Capture the cell that displays the provided text and extract its [x, y] central coordinate. 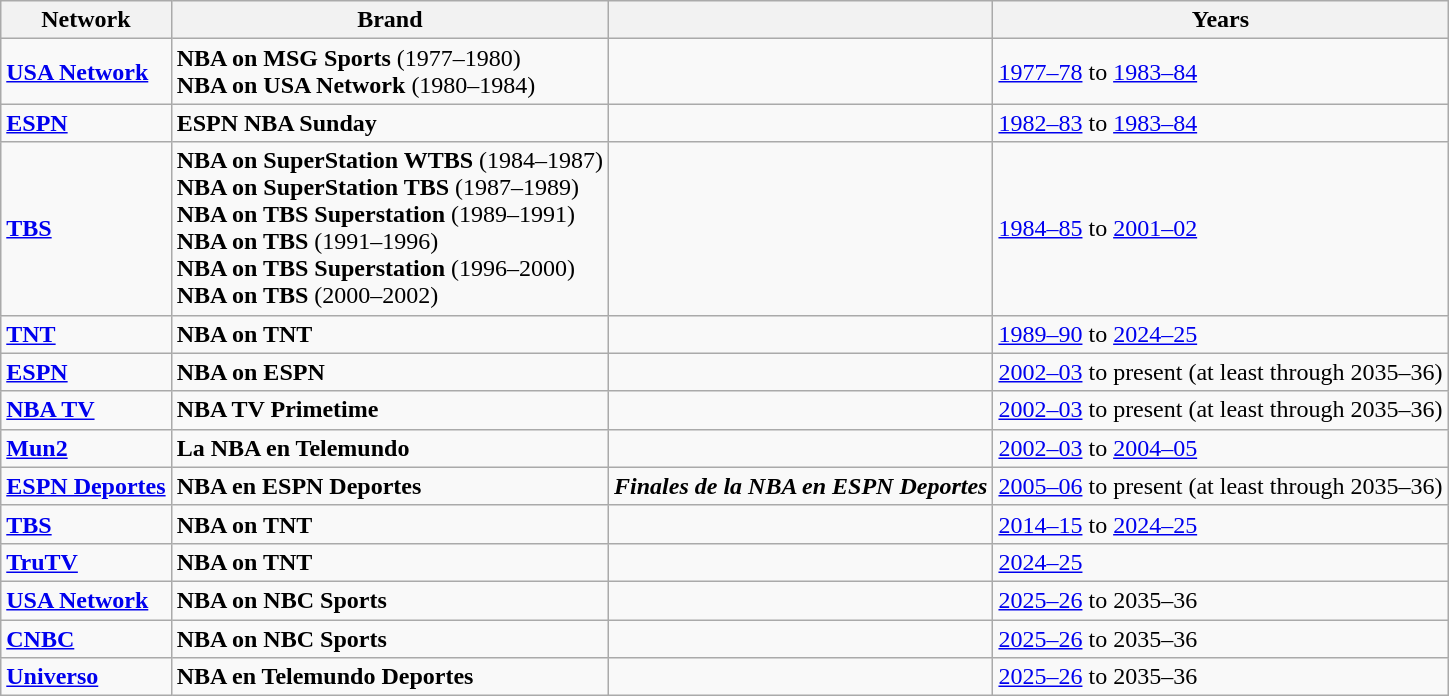
1984–85 to 2001–02 [1220, 228]
NBA en Telemundo Deportes [390, 677]
Brand [390, 20]
NBA TV Primetime [390, 410]
NBA on MSG Sports (1977–1980)NBA on USA Network (1980–1984) [390, 72]
2024–25 [1220, 562]
1977–78 to 1983–84 [1220, 72]
NBA en ESPN Deportes [390, 486]
ESPN NBA Sunday [390, 123]
TruTV [86, 562]
TNT [86, 334]
Years [1220, 20]
2005–06 to present (at least through 2035–36) [1220, 486]
CNBC [86, 639]
Universo [86, 677]
Mun2 [86, 448]
Finales de la NBA en ESPN Deportes [801, 486]
1989–90 to 2024–25 [1220, 334]
ESPN Deportes [86, 486]
NBA TV [86, 410]
Network [86, 20]
1982–83 to 1983–84 [1220, 123]
La NBA en Telemundo [390, 448]
2002–03 to 2004–05 [1220, 448]
NBA on ESPN [390, 372]
2014–15 to 2024–25 [1220, 524]
